Capture the cell that displays the provided text and extract its [x, y] central coordinate. 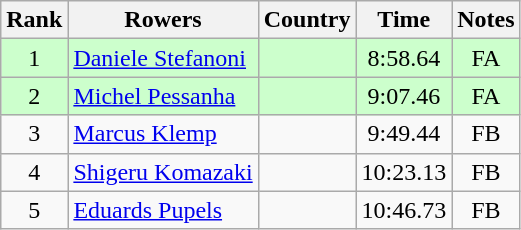
1 [34, 58]
Country [307, 20]
Michel Pessanha [163, 96]
Time [404, 20]
10:23.13 [404, 172]
Eduards Pupels [163, 210]
Shigeru Komazaki [163, 172]
2 [34, 96]
8:58.64 [404, 58]
4 [34, 172]
Daniele Stefanoni [163, 58]
Rowers [163, 20]
5 [34, 210]
Marcus Klemp [163, 134]
Notes [486, 20]
Rank [34, 20]
10:46.73 [404, 210]
9:07.46 [404, 96]
3 [34, 134]
9:49.44 [404, 134]
